Detect which cell encompasses the target text, then output its (x, y) center coordinate. 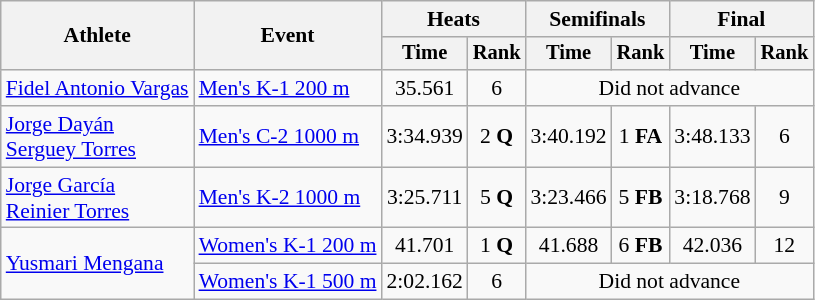
Semifinals (597, 19)
42.036 (712, 246)
Yusmari Mengana (98, 264)
Men's C-2 1000 m (288, 136)
41.701 (425, 246)
Event (288, 36)
2:02.162 (425, 282)
2 Q (497, 136)
Athlete (98, 36)
1 FA (641, 136)
Jorge GarcíaReinier Torres (98, 198)
Men's K-2 1000 m (288, 198)
12 (785, 246)
3:25.711 (425, 198)
35.561 (425, 88)
6 FB (641, 246)
3:18.768 (712, 198)
1 Q (497, 246)
41.688 (568, 246)
3:48.133 (712, 136)
3:34.939 (425, 136)
Men's K-1 200 m (288, 88)
Jorge DayánSerguey Torres (98, 136)
3:40.192 (568, 136)
Women's K-1 200 m (288, 246)
Fidel Antonio Vargas (98, 88)
Heats (454, 19)
3:23.466 (568, 198)
Final (741, 19)
5 Q (497, 198)
5 FB (641, 198)
9 (785, 198)
Women's K-1 500 m (288, 282)
